Extract the (X, Y) coordinate from the center of the cell holding the provided text.  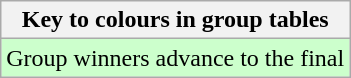
Key to colours in group tables (176, 20)
Group winners advance to the final (176, 58)
